From the cell containing the given text, extract its center point as [X, Y] coordinate. 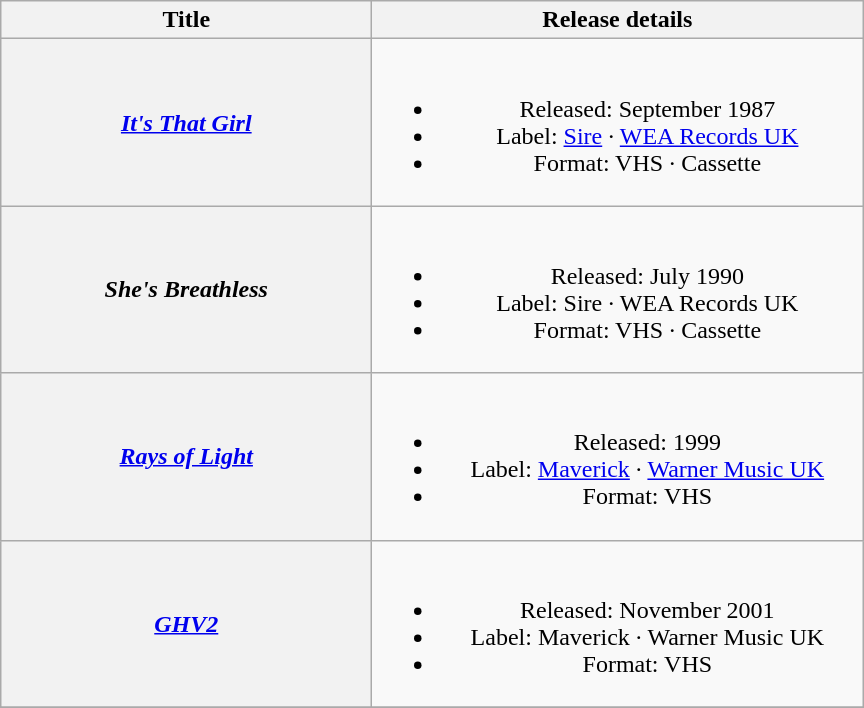
Released: 1999Label: Maverick · Warner Music UKFormat: VHS [618, 456]
Rays of Light [186, 456]
Released: November 2001Label: Maverick · Warner Music UKFormat: VHS [618, 624]
She's Breathless [186, 290]
Title [186, 20]
GHV2 [186, 624]
Released: September 1987Label: Sire · WEA Records UKFormat: VHS · Cassette [618, 122]
Release details [618, 20]
It's That Girl [186, 122]
Released: July 1990Label: Sire · WEA Records UKFormat: VHS · Cassette [618, 290]
